Return [X, Y] of the center of cell containing provided text 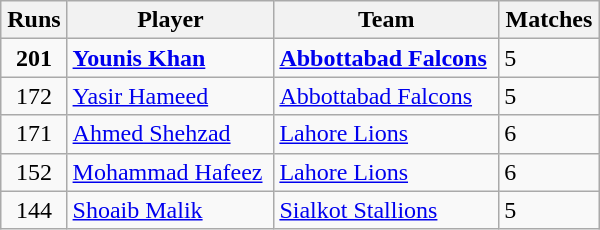
Mohammad Hafeez [170, 172]
152 [34, 172]
Player [170, 20]
Matches [550, 20]
201 [34, 58]
171 [34, 134]
144 [34, 210]
Shoaib Malik [170, 210]
Younis Khan [170, 58]
Yasir Hameed [170, 96]
Ahmed Shehzad [170, 134]
Team [386, 20]
Runs [34, 20]
Sialkot Stallions [386, 210]
172 [34, 96]
